Provide the (X, Y) coordinate of the cell's center where the given text is located.  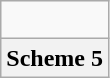
Scheme 5 (55, 58)
